From the cell containing the given text, extract its center point as (x, y) coordinate. 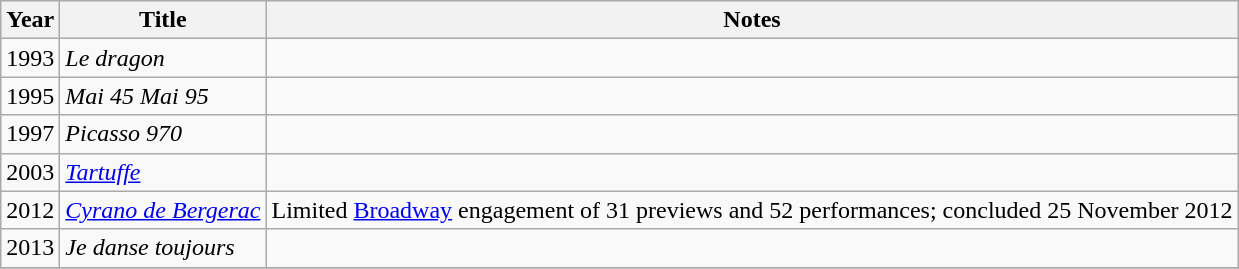
2012 (30, 210)
Cyrano de Bergerac (163, 210)
1995 (30, 96)
1993 (30, 58)
Year (30, 20)
Title (163, 20)
Je danse toujours (163, 248)
Picasso 970 (163, 134)
Notes (752, 20)
Mai 45 Mai 95 (163, 96)
Le dragon (163, 58)
2013 (30, 248)
2003 (30, 172)
1997 (30, 134)
Tartuffe (163, 172)
Limited Broadway engagement of 31 previews and 52 performances; concluded 25 November 2012 (752, 210)
